Detect which cell encompasses the target text, then output its [x, y] center coordinate. 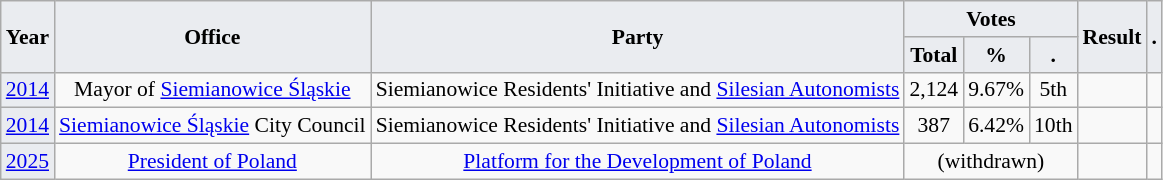
Year [28, 36]
10th [1054, 126]
Votes [990, 19]
Total [934, 55]
% [996, 55]
(withdrawn) [990, 162]
Platform for the Development of Poland [638, 162]
Office [212, 36]
Party [638, 36]
Siemianowice Śląskie City Council [212, 126]
2,124 [934, 90]
President of Poland [212, 162]
2025 [28, 162]
Result [1112, 36]
Mayor of Siemianowice Śląskie [212, 90]
9.67% [996, 90]
387 [934, 126]
6.42% [996, 126]
5th [1054, 90]
